Output the (X, Y) coordinate of the center of the cell containing the given text.  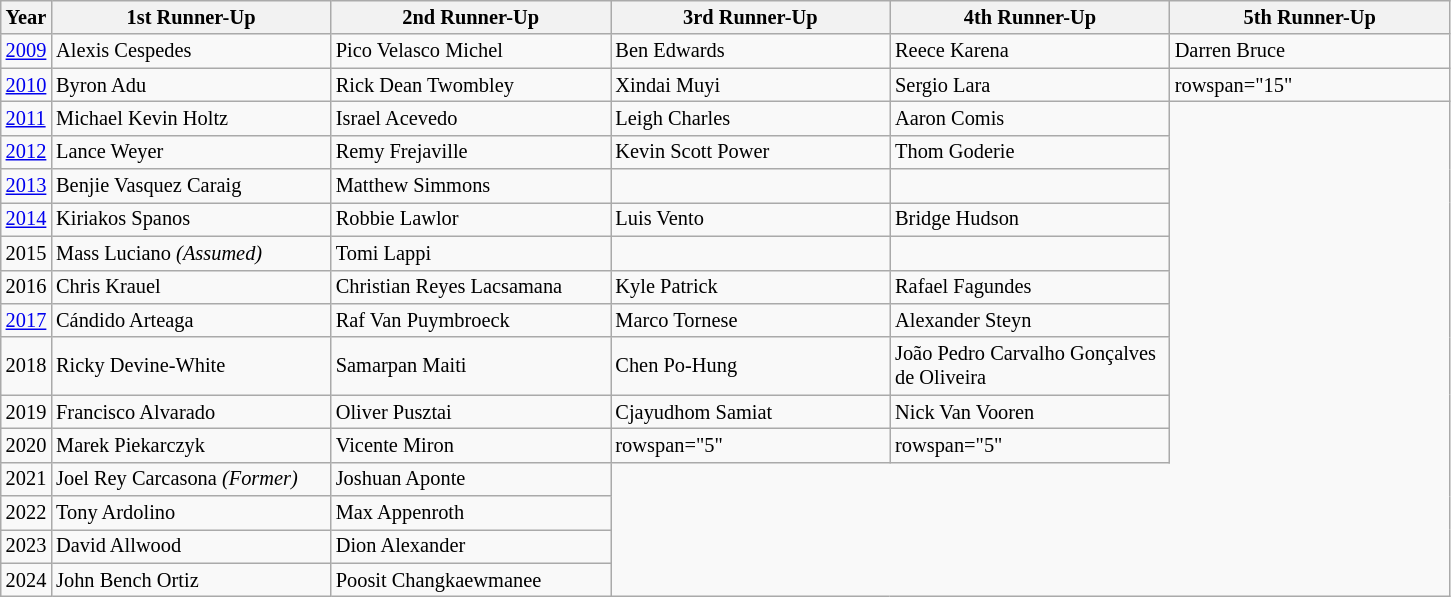
Bridge Hudson (1030, 219)
Cándido Arteaga (191, 320)
Reece Karena (1030, 51)
Oliver Pusztai (471, 412)
Aaron Comis (1030, 118)
Alexander Steyn (1030, 320)
Lance Weyer (191, 152)
Luis Vento (750, 219)
2011 (26, 118)
Israel Acevedo (471, 118)
Cjayudhom Samiat (750, 412)
2024 (26, 580)
2023 (26, 546)
2015 (26, 253)
2014 (26, 219)
5th Runner-Up (1310, 17)
Tomi Lappi (471, 253)
Tony Ardolino (191, 513)
Kyle Patrick (750, 287)
4th Runner-Up (1030, 17)
Kiriakos Spanos (191, 219)
Christian Reyes Lacsamana (471, 287)
2021 (26, 479)
Vicente Miron (471, 445)
2012 (26, 152)
Chen Po-Hung (750, 366)
Michael Kevin Holtz (191, 118)
2022 (26, 513)
2020 (26, 445)
Joshuan Aponte (471, 479)
Nick Van Vooren (1030, 412)
Rick Dean Twombley (471, 85)
Pico Velasco Michel (471, 51)
2nd Runner-Up (471, 17)
Marek Piekarczyk (191, 445)
2013 (26, 186)
Max Appenroth (471, 513)
Dion Alexander (471, 546)
Mass Luciano (Assumed) (191, 253)
Kevin Scott Power (750, 152)
Xindai Muyi (750, 85)
Darren Bruce (1310, 51)
Chris Krauel (191, 287)
Joel Rey Carcasona (Former) (191, 479)
Robbie Lawlor (471, 219)
Marco Tornese (750, 320)
Ricky Devine-White (191, 366)
Year (26, 17)
2018 (26, 366)
2019 (26, 412)
Leigh Charles (750, 118)
2010 (26, 85)
Sergio Lara (1030, 85)
2016 (26, 287)
Thom Goderie (1030, 152)
Poosit Changkaewmanee (471, 580)
Raf Van Puymbroeck (471, 320)
Matthew Simmons (471, 186)
2017 (26, 320)
Benjie Vasquez Caraig (191, 186)
1st Runner-Up (191, 17)
3rd Runner-Up (750, 17)
Rafael Fagundes (1030, 287)
Alexis Cespedes (191, 51)
David Allwood (191, 546)
Remy Frejaville (471, 152)
Samarpan Maiti (471, 366)
2009 (26, 51)
Byron Adu (191, 85)
rowspan="15" (1310, 85)
Francisco Alvarado (191, 412)
João Pedro Carvalho Gonçalves de Oliveira (1030, 366)
John Bench Ortiz (191, 580)
Ben Edwards (750, 51)
